Return [X, Y] of the center of cell containing provided text 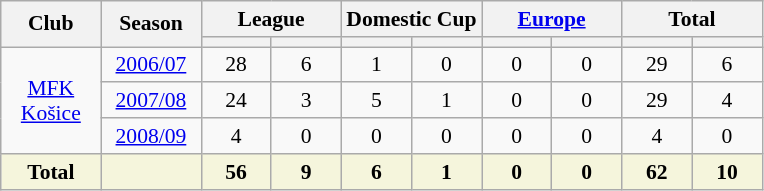
Domestic Cup [411, 19]
Europe [552, 19]
Season [151, 24]
56 [236, 172]
2007/08 [151, 101]
MFK Košice [51, 100]
2008/09 [151, 136]
2006/07 [151, 65]
3 [306, 101]
5 [376, 101]
10 [727, 172]
24 [236, 101]
Club [51, 24]
28 [236, 65]
62 [657, 172]
9 [306, 172]
League [271, 19]
